Extract the [x, y] coordinate from the center of the cell holding the provided text.  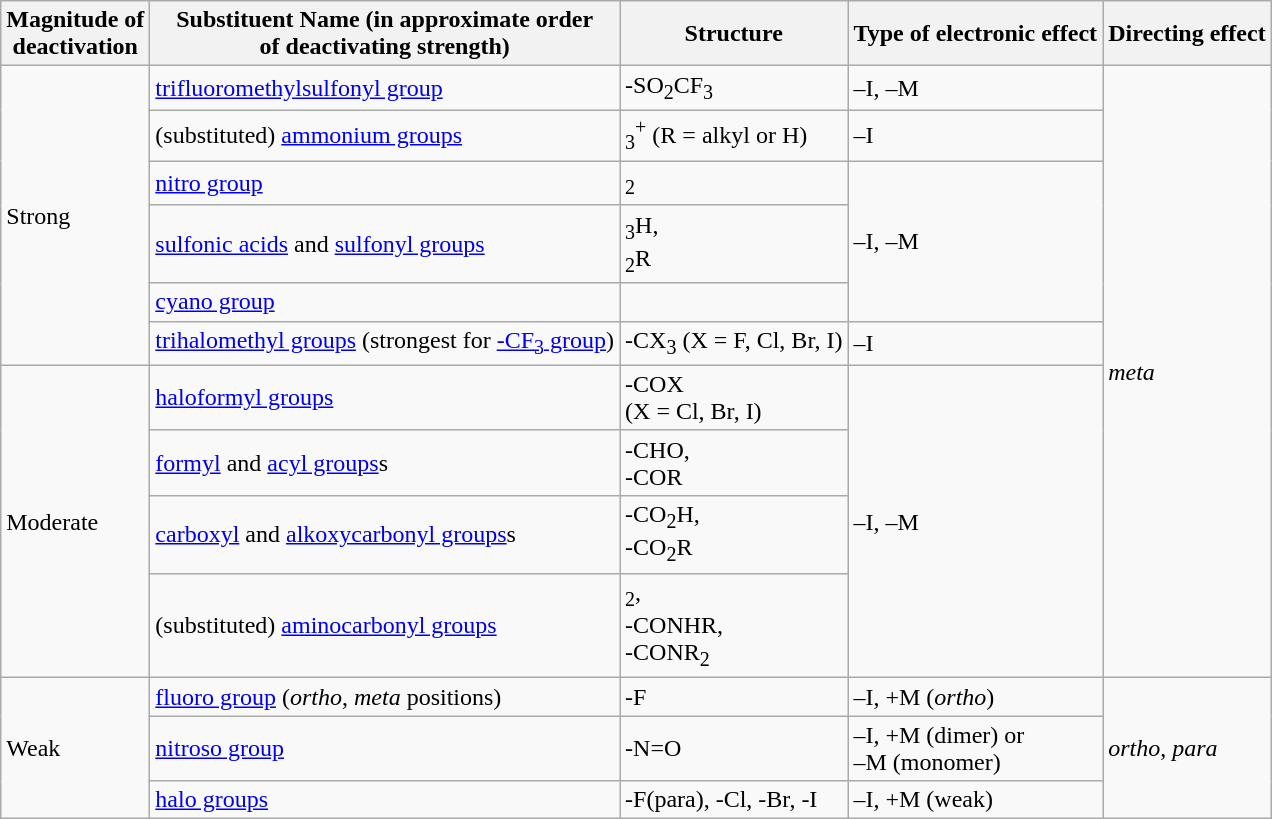
haloformyl groups [385, 398]
Magnitude ofdeactivation [76, 34]
fluoro group (ortho, meta positions) [385, 697]
Strong [76, 216]
Weak [76, 748]
–I, +M (ortho) [976, 697]
meta [1188, 372]
nitroso group [385, 748]
2,-CONHR,-CONR2 [734, 626]
Structure [734, 34]
–I, +M (weak) [976, 800]
cyano group [385, 302]
-N=O [734, 748]
-CHO,-COR [734, 462]
Directing effect [1188, 34]
carboxyl and alkoxycarbonyl groupss [385, 534]
nitro group [385, 183]
-COX(X = Cl, Br, I) [734, 398]
trifluoromethylsulfonyl group [385, 88]
ortho, para [1188, 748]
trihalomethyl groups (strongest for -CF3 group) [385, 343]
-CO2H,-CO2R [734, 534]
3+ (R = alkyl or H) [734, 136]
2 [734, 183]
halo groups [385, 800]
-SO2CF3 [734, 88]
-F(para), -Cl, -Br, -I [734, 800]
(substituted) aminocarbonyl groups [385, 626]
3H,2R [734, 244]
Moderate [76, 521]
–I, +M (dimer) or–M (monomer) [976, 748]
sulfonic acids and sulfonyl groups [385, 244]
-CX3 (X = F, Cl, Br, I) [734, 343]
formyl and acyl groupss [385, 462]
Substituent Name (in approximate orderof deactivating strength) [385, 34]
-F [734, 697]
(substituted) ammonium groups [385, 136]
Type of electronic effect [976, 34]
